Determine the [x, y] coordinate at the center of the cell enclosing the given text.  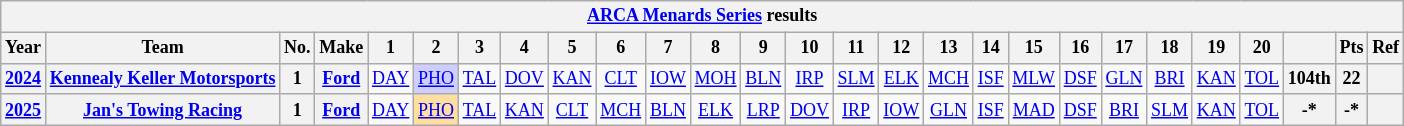
2024 [24, 78]
4 [525, 48]
13 [949, 48]
104th [1309, 78]
Make [342, 48]
Ref [1386, 48]
3 [479, 48]
7 [668, 48]
15 [1034, 48]
Team [162, 48]
MAD [1034, 110]
8 [716, 48]
9 [764, 48]
18 [1170, 48]
5 [572, 48]
19 [1216, 48]
Year [24, 48]
20 [1262, 48]
MOH [716, 78]
No. [298, 48]
14 [990, 48]
Jan's Towing Racing [162, 110]
6 [621, 48]
LRP [764, 110]
ARCA Menards Series results [702, 16]
17 [1124, 48]
MLW [1034, 78]
2 [436, 48]
Pts [1352, 48]
12 [902, 48]
10 [810, 48]
2025 [24, 110]
11 [856, 48]
22 [1352, 78]
Kennealy Keller Motorsports [162, 78]
16 [1080, 48]
